From the cell containing the given text, extract its center point as (X, Y) coordinate. 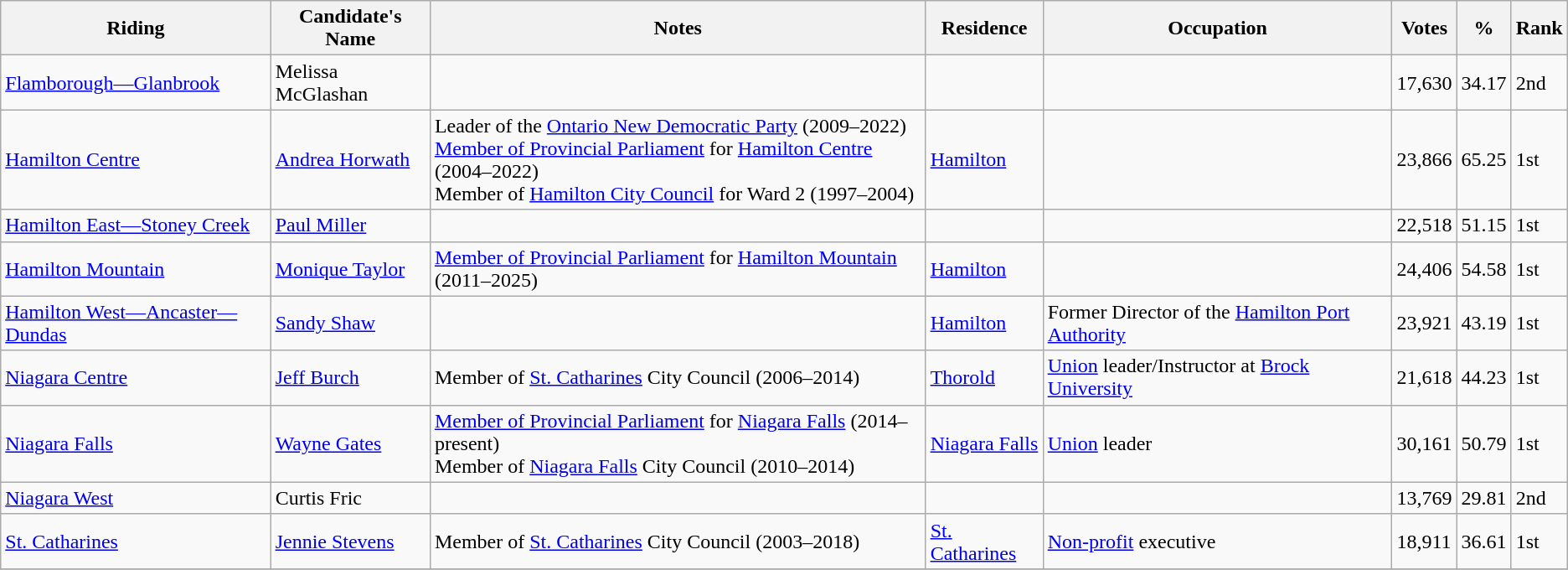
23,866 (1424, 159)
23,921 (1424, 324)
30,161 (1424, 443)
Hamilton West—Ancaster—Dundas (136, 324)
34.17 (1484, 82)
36.61 (1484, 541)
50.79 (1484, 443)
Andrea Horwath (350, 159)
Union leader (1218, 443)
13,769 (1424, 498)
Hamilton Mountain (136, 268)
Residence (984, 28)
29.81 (1484, 498)
Melissa McGlashan (350, 82)
Hamilton Centre (136, 159)
24,406 (1424, 268)
Jeff Burch (350, 377)
Paul Miller (350, 225)
Thorold (984, 377)
Member of St. Catharines City Council (2003–2018) (678, 541)
Monique Taylor (350, 268)
44.23 (1484, 377)
51.15 (1484, 225)
Member of Provincial Parliament for Hamilton Mountain (2011–2025) (678, 268)
Occupation (1218, 28)
21,618 (1424, 377)
Notes (678, 28)
43.19 (1484, 324)
Non-profit executive (1218, 541)
Former Director of the Hamilton Port Authority (1218, 324)
Union leader/Instructor at Brock University (1218, 377)
Flamborough—Glanbrook (136, 82)
Riding (136, 28)
Curtis Fric (350, 498)
Votes (1424, 28)
Jennie Stevens (350, 541)
Wayne Gates (350, 443)
18,911 (1424, 541)
Sandy Shaw (350, 324)
Member of Provincial Parliament for Niagara Falls (2014–present) Member of Niagara Falls City Council (2010–2014) (678, 443)
Rank (1540, 28)
65.25 (1484, 159)
Hamilton East—Stoney Creek (136, 225)
Candidate's Name (350, 28)
54.58 (1484, 268)
% (1484, 28)
17,630 (1424, 82)
Niagara West (136, 498)
22,518 (1424, 225)
Member of St. Catharines City Council (2006–2014) (678, 377)
Niagara Centre (136, 377)
